Scan for the cell matching the given text and deliver its [X, Y] coordinate at center. 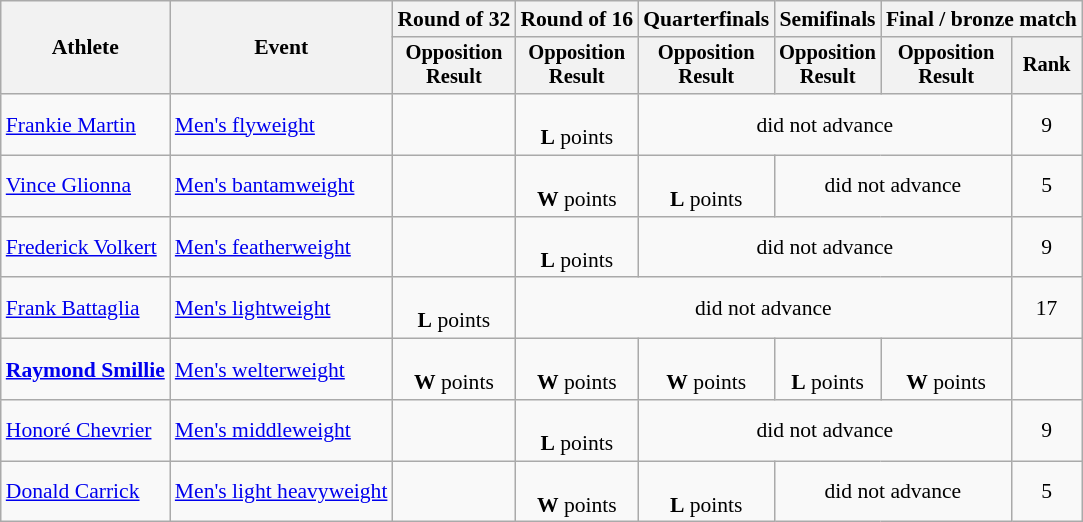
17 [1046, 308]
Rank [1046, 66]
Vince Glionna [86, 186]
Semifinals [828, 19]
Round of 16 [576, 19]
Honoré Chevrier [86, 430]
Men's flyweight [282, 124]
Frederick Volkert [86, 248]
Men's lightweight [282, 308]
Men's bantamweight [282, 186]
Final / bronze match [982, 19]
Men's welterweight [282, 370]
Event [282, 48]
Athlete [86, 48]
Men's featherweight [282, 248]
Raymond Smillie [86, 370]
Frank Battaglia [86, 308]
Men's middleweight [282, 430]
Round of 32 [454, 19]
Donald Carrick [86, 492]
Quarterfinals [706, 19]
Men's light heavyweight [282, 492]
Frankie Martin [86, 124]
